Capture the cell that displays the provided text and extract its [x, y] central coordinate. 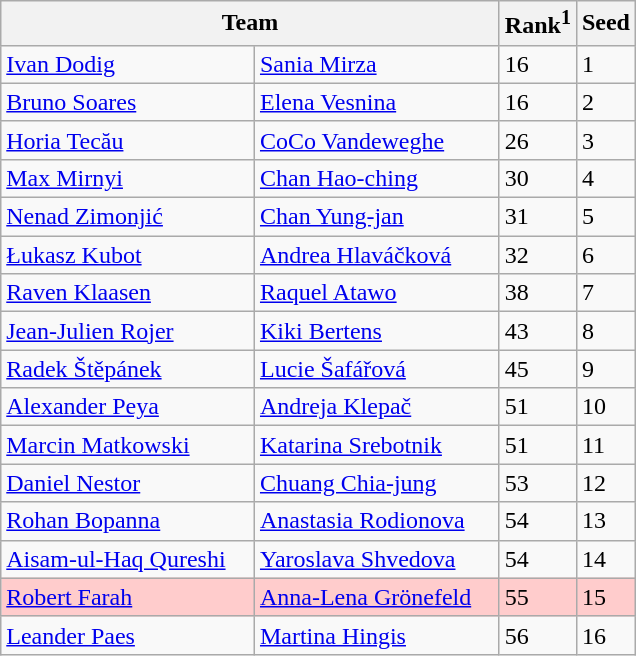
6 [606, 255]
26 [538, 140]
Łukasz Kubot [128, 255]
Andrea Hlaváčková [376, 255]
Rohan Bopanna [128, 521]
Robert Farah [128, 597]
1 [606, 64]
Elena Vesnina [376, 102]
Max Mirnyi [128, 178]
Aisam-ul-Haq Qureshi [128, 559]
Raven Klaasen [128, 293]
32 [538, 255]
Ivan Dodig [128, 64]
31 [538, 217]
14 [606, 559]
Sania Mirza [376, 64]
Martina Hingis [376, 635]
15 [606, 597]
3 [606, 140]
Horia Tecău [128, 140]
Chan Hao-ching [376, 178]
Kiki Bertens [376, 331]
CoCo Vandeweghe [376, 140]
55 [538, 597]
Team [250, 24]
9 [606, 369]
Radek Štěpánek [128, 369]
Daniel Nestor [128, 483]
Bruno Soares [128, 102]
Yaroslava Shvedova [376, 559]
Rank1 [538, 24]
10 [606, 407]
Andreja Klepač [376, 407]
Chuang Chia-jung [376, 483]
53 [538, 483]
38 [538, 293]
11 [606, 445]
43 [538, 331]
5 [606, 217]
Anastasia Rodionova [376, 521]
Anna-Lena Grönefeld [376, 597]
Seed [606, 24]
13 [606, 521]
Leander Paes [128, 635]
Alexander Peya [128, 407]
Chan Yung-jan [376, 217]
7 [606, 293]
12 [606, 483]
Marcin Matkowski [128, 445]
2 [606, 102]
Jean-Julien Rojer [128, 331]
8 [606, 331]
56 [538, 635]
4 [606, 178]
30 [538, 178]
Lucie Šafářová [376, 369]
Nenad Zimonjić [128, 217]
Raquel Atawo [376, 293]
45 [538, 369]
Katarina Srebotnik [376, 445]
